Find where the given text appears and provide that cell's center as [x, y] coordinate. 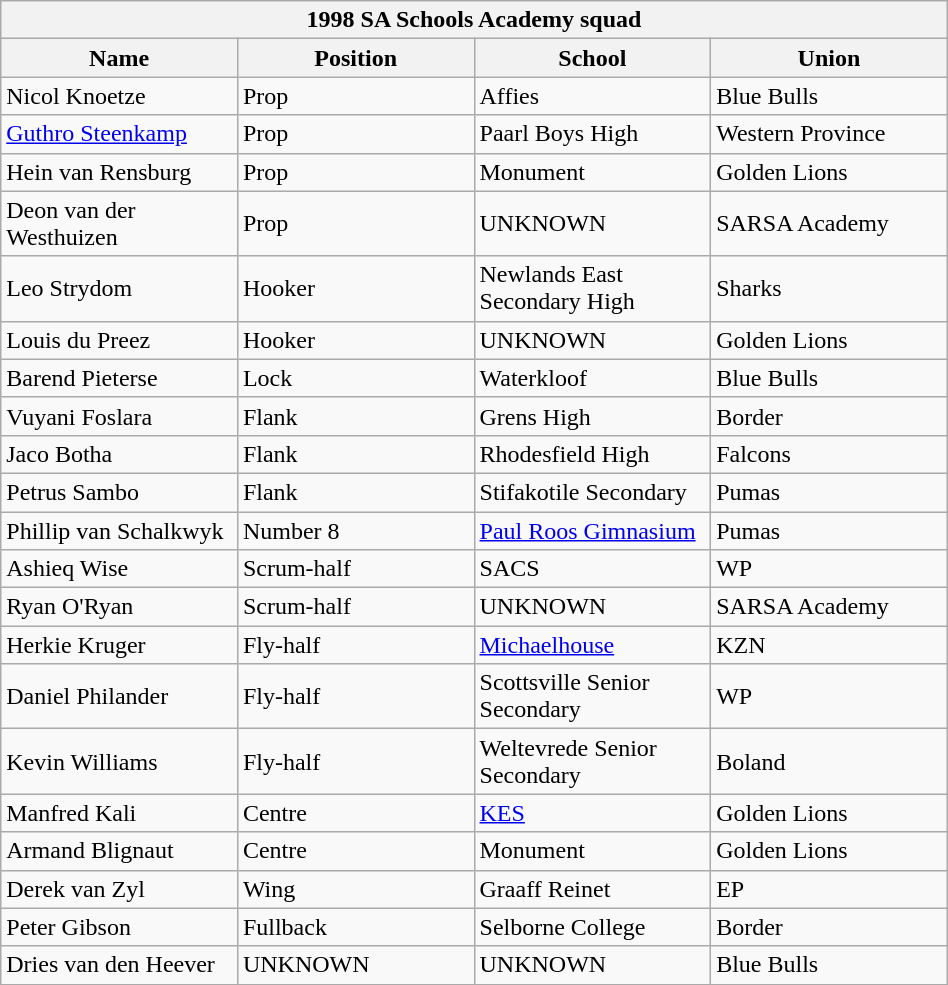
Grens High [592, 416]
Jaco Botha [120, 454]
Michaelhouse [592, 645]
Ryan O'Ryan [120, 607]
Leo Strydom [120, 288]
1998 SA Schools Academy squad [474, 20]
Derek van Zyl [120, 889]
Manfred Kali [120, 813]
Armand Blignaut [120, 851]
Selborne College [592, 927]
Guthro Steenkamp [120, 134]
Wing [356, 889]
Name [120, 58]
SACS [592, 569]
Fullback [356, 927]
Stifakotile Secondary [592, 492]
Affies [592, 96]
Phillip van Schalkwyk [120, 531]
Louis du Preez [120, 340]
EP [830, 889]
Position [356, 58]
Daniel Philander [120, 696]
Graaff Reinet [592, 889]
Falcons [830, 454]
Rhodesfield High [592, 454]
Paarl Boys High [592, 134]
Herkie Kruger [120, 645]
Kevin Williams [120, 762]
KES [592, 813]
Western Province [830, 134]
Hein van Rensburg [120, 172]
Union [830, 58]
Petrus Sambo [120, 492]
Barend Pieterse [120, 378]
Weltevrede Senior Secondary [592, 762]
Newlands East Secondary High [592, 288]
Waterkloof [592, 378]
Ashieq Wise [120, 569]
Lock [356, 378]
Number 8 [356, 531]
Scottsville Senior Secondary [592, 696]
Dries van den Heever [120, 965]
Vuyani Foslara [120, 416]
Peter Gibson [120, 927]
Nicol Knoetze [120, 96]
Sharks [830, 288]
Paul Roos Gimnasium [592, 531]
Boland [830, 762]
School [592, 58]
Deon van der Westhuizen [120, 224]
KZN [830, 645]
